Capture the cell that displays the provided text and extract its [X, Y] central coordinate. 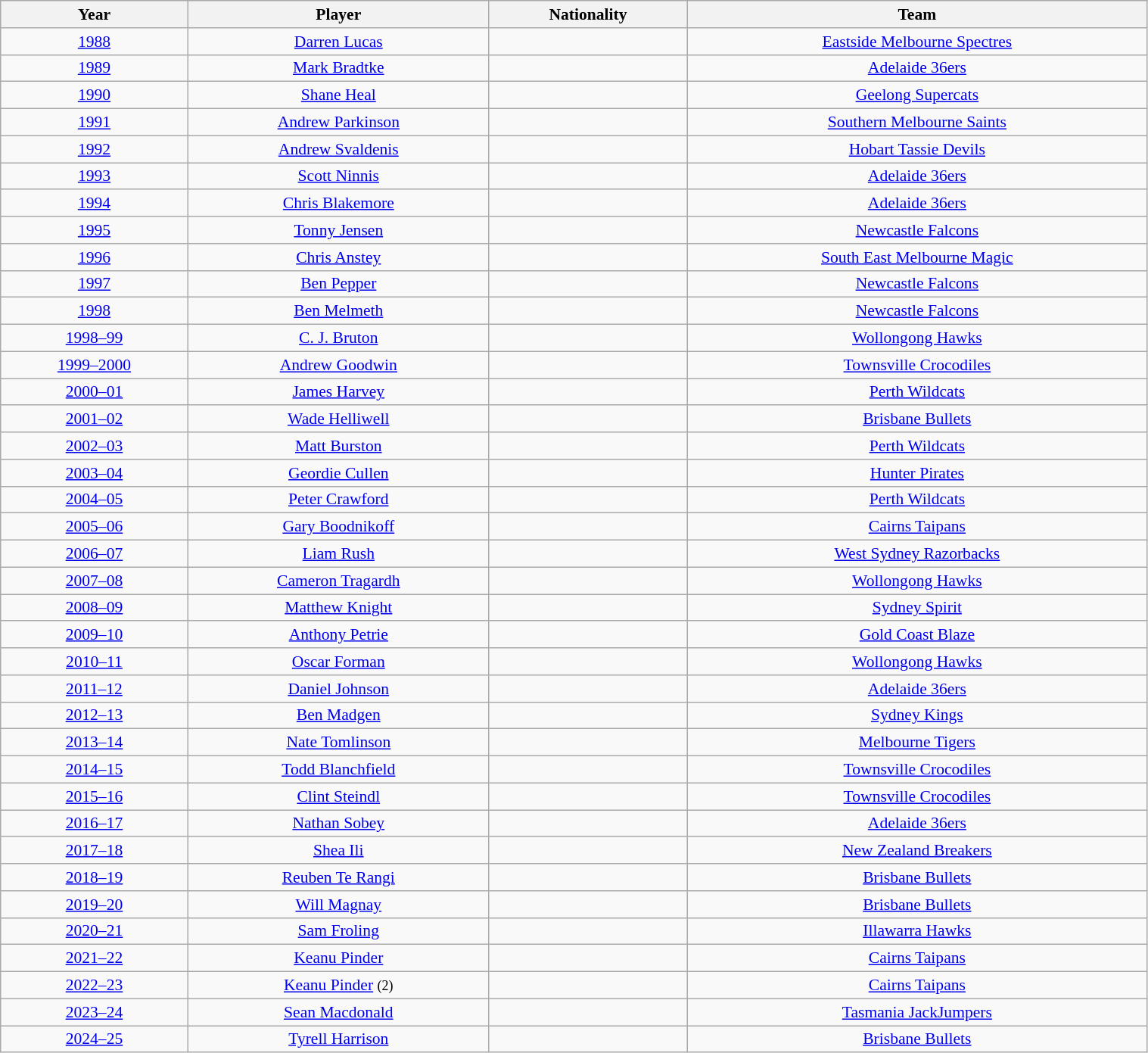
2004–05 [94, 500]
Nathan Sobey [338, 824]
2018–19 [94, 877]
2013–14 [94, 743]
Year [94, 14]
Nationality [587, 14]
Wade Helliwell [338, 419]
1990 [94, 95]
Eastside Melbourne Spectres [917, 42]
2024–25 [94, 1039]
James Harvey [338, 392]
Matthew Knight [338, 608]
Melbourne Tigers [917, 743]
1991 [94, 123]
Sean Macdonald [338, 1012]
Daniel Johnson [338, 689]
2016–17 [94, 824]
1995 [94, 230]
2006–07 [94, 554]
Will Magnay [338, 905]
Clint Steindl [338, 796]
2012–13 [94, 715]
Team [917, 14]
Tasmania JackJumpers [917, 1012]
Hunter Pirates [917, 473]
Ben Pepper [338, 284]
2010–11 [94, 662]
Matt Burston [338, 446]
Cameron Tragardh [338, 581]
Nate Tomlinson [338, 743]
Sam Froling [338, 931]
1992 [94, 149]
1996 [94, 257]
Oscar Forman [338, 662]
1999–2000 [94, 365]
1998–99 [94, 338]
2023–24 [94, 1012]
Sydney Spirit [917, 608]
Player [338, 14]
South East Melbourne Magic [917, 257]
Peter Crawford [338, 500]
Chris Anstey [338, 257]
2019–20 [94, 905]
2005–06 [94, 527]
Ben Madgen [338, 715]
1993 [94, 176]
Keanu Pinder [338, 958]
Keanu Pinder (2) [338, 986]
Scott Ninnis [338, 176]
2000–01 [94, 392]
2009–10 [94, 635]
2022–23 [94, 986]
1997 [94, 284]
2015–16 [94, 796]
Reuben Te Rangi [338, 877]
2001–02 [94, 419]
2021–22 [94, 958]
New Zealand Breakers [917, 851]
Tonny Jensen [338, 230]
Geelong Supercats [917, 95]
Ben Melmeth [338, 311]
Darren Lucas [338, 42]
Anthony Petrie [338, 635]
2007–08 [94, 581]
Illawarra Hawks [917, 931]
2002–03 [94, 446]
Liam Rush [338, 554]
1998 [94, 311]
Southern Melbourne Saints [917, 123]
Andrew Goodwin [338, 365]
2014–15 [94, 770]
Gary Boodnikoff [338, 527]
1988 [94, 42]
Shea Ili [338, 851]
2020–21 [94, 931]
2017–18 [94, 851]
Todd Blanchfield [338, 770]
Sydney Kings [917, 715]
2011–12 [94, 689]
Andrew Svaldenis [338, 149]
Shane Heal [338, 95]
Tyrell Harrison [338, 1039]
2008–09 [94, 608]
Mark Bradtke [338, 68]
1994 [94, 204]
Gold Coast Blaze [917, 635]
Chris Blakemore [338, 204]
West Sydney Razorbacks [917, 554]
Hobart Tassie Devils [917, 149]
2003–04 [94, 473]
C. J. Bruton [338, 338]
Geordie Cullen [338, 473]
1989 [94, 68]
Andrew Parkinson [338, 123]
